Output the [X, Y] coordinate of the center of the cell containing the given text.  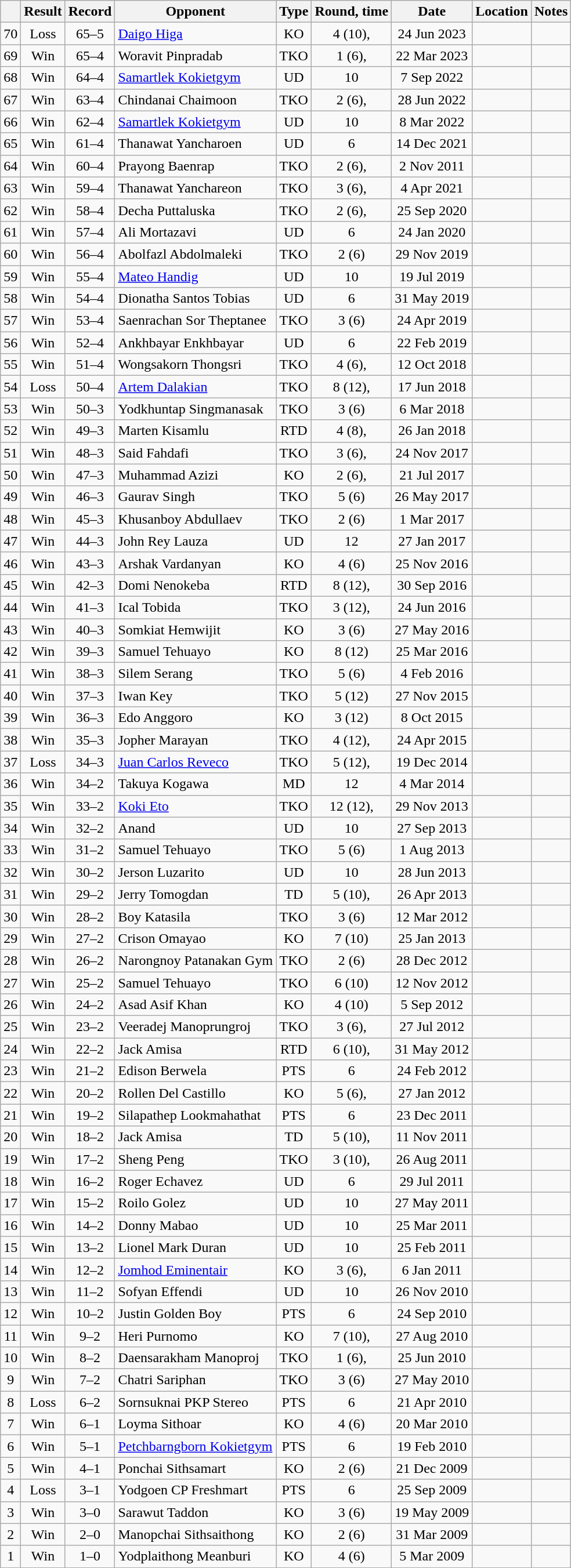
21 Apr 2010 [432, 1402]
27 Jul 2012 [432, 1027]
5 Sep 2012 [432, 1005]
53–4 [90, 321]
65 [10, 144]
2 Nov 2011 [432, 166]
59 [10, 277]
Sheng Peng [196, 1159]
52–4 [90, 343]
46–3 [90, 497]
5–1 [90, 1446]
34–3 [90, 762]
4 (8), [352, 431]
26 Jan 2018 [432, 431]
17–2 [90, 1159]
63 [10, 188]
16–2 [90, 1181]
Loyma Sithoar [196, 1424]
8 Oct 2015 [432, 718]
8 [10, 1402]
Jerson Luzarito [196, 872]
4 (10) [352, 1005]
39 [10, 718]
64–4 [90, 78]
MD [294, 784]
48 [10, 519]
36–3 [90, 718]
Jerry Tomogdan [196, 894]
62 [10, 210]
Jopher Marayan [196, 740]
57 [10, 321]
Juan Carlos Reveco [196, 762]
Lionel Mark Duran [196, 1247]
38 [10, 740]
12 (12), [352, 806]
57–4 [90, 232]
Sofyan Effendi [196, 1291]
68 [10, 78]
38–3 [90, 674]
35 [10, 806]
Chatri Sariphan [196, 1380]
4 Feb 2016 [432, 674]
58–4 [90, 210]
Ali Mortazavi [196, 232]
31 May 2012 [432, 1049]
Iwan Key [196, 696]
14–2 [90, 1225]
24 Feb 2012 [432, 1071]
42 [10, 652]
39–3 [90, 652]
43–3 [90, 563]
Silem Serang [196, 674]
24 Apr 2019 [432, 321]
Decha Puttaluska [196, 210]
8–2 [90, 1358]
Ankhbayar Enkhbayar [196, 343]
17 [10, 1203]
Gaurav Singh [196, 497]
Wongsakorn Thongsri [196, 365]
24 Apr 2015 [432, 740]
29–2 [90, 894]
Notes [551, 12]
34–2 [90, 784]
Abolfazl Abdolmaleki [196, 254]
John Rey Lauza [196, 541]
65–5 [90, 34]
25–2 [90, 983]
24 Jan 2020 [432, 232]
6 (10), [352, 1049]
6 Jan 2011 [432, 1269]
50–3 [90, 409]
67 [10, 100]
44 [10, 607]
28–2 [90, 916]
20–2 [90, 1093]
Arshak Vardanyan [196, 563]
47 [10, 541]
56–4 [90, 254]
51–4 [90, 365]
24 Sep 2010 [432, 1313]
21 [10, 1115]
27 Jan 2012 [432, 1093]
43 [10, 629]
28 Dec 2012 [432, 960]
Location [502, 12]
Koki Eto [196, 806]
5 (12), [352, 762]
41 [10, 674]
53 [10, 409]
Prayong Baenrap [196, 166]
6–1 [90, 1424]
24 Nov 2017 [432, 453]
11 [10, 1335]
30 [10, 916]
60–4 [90, 166]
23 [10, 1071]
4 Apr 2021 [432, 188]
29 [10, 938]
Khusanboy Abdullaev [196, 519]
31–2 [90, 850]
22 Mar 2023 [432, 56]
21–2 [90, 1071]
24 [10, 1049]
Thanawat Yanchareon [196, 188]
22 [10, 1093]
1–0 [90, 1556]
45–3 [90, 519]
3 [10, 1512]
28 Jun 2013 [432, 872]
Said Fahdafi [196, 453]
4 Mar 2014 [432, 784]
27–2 [90, 938]
20 Mar 2010 [432, 1424]
Asad Asif Khan [196, 1005]
28 Jun 2022 [432, 100]
5 [10, 1468]
Yodplaithong Meanburi [196, 1556]
44–3 [90, 541]
19 Jul 2019 [432, 277]
Heri Purnomo [196, 1335]
21 Dec 2009 [432, 1468]
54–4 [90, 299]
33 [10, 850]
9 [10, 1380]
Dionatha Santos Tobias [196, 299]
11 Nov 2011 [432, 1137]
28 [10, 960]
Opponent [196, 12]
Daensarakham Manoproj [196, 1358]
25 Mar 2016 [432, 652]
65–4 [90, 56]
49–3 [90, 431]
37–3 [90, 696]
Type [294, 12]
Boy Katasila [196, 916]
25 [10, 1027]
5 (6), [352, 1093]
14 [10, 1269]
54 [10, 387]
31 Mar 2009 [432, 1534]
Daigo Higa [196, 34]
31 [10, 894]
3–1 [90, 1490]
Roger Echavez [196, 1181]
Ical Tobida [196, 607]
22 Feb 2019 [432, 343]
27 May 2016 [432, 629]
19–2 [90, 1115]
5 (12) [352, 696]
27 Aug 2010 [432, 1335]
Yodkhuntap Singmanasak [196, 409]
2 [10, 1534]
24 Jun 2023 [432, 34]
4 [10, 1490]
17 Jun 2018 [432, 387]
42–3 [90, 585]
32 [10, 872]
25 Mar 2011 [432, 1225]
26 Apr 2013 [432, 894]
4 (10), [352, 34]
19 Dec 2014 [432, 762]
24 Jun 2016 [432, 607]
Mateo Handig [196, 277]
60 [10, 254]
59–4 [90, 188]
Anand [196, 828]
3 (12), [352, 607]
33–2 [90, 806]
29 Jul 2011 [432, 1181]
27 Jan 2017 [432, 541]
21 Jul 2017 [432, 475]
Edison Berwela [196, 1071]
47–3 [90, 475]
26 Nov 2010 [432, 1291]
15 [10, 1247]
11–2 [90, 1291]
Petchbarngborn Kokietgym [196, 1446]
18–2 [90, 1137]
46 [10, 563]
27 May 2011 [432, 1203]
31 May 2019 [432, 299]
22–2 [90, 1049]
6–2 [90, 1402]
Record [90, 12]
Woravit Pinpradab [196, 56]
10–2 [90, 1313]
61 [10, 232]
56 [10, 343]
25 Feb 2011 [432, 1247]
36 [10, 784]
Ponchai Sithsamart [196, 1468]
55–4 [90, 277]
4 (6), [352, 365]
16 [10, 1225]
12 Oct 2018 [432, 365]
4–1 [90, 1468]
Muhammad Azizi [196, 475]
Yodgoen CP Freshmart [196, 1490]
20 [10, 1137]
24–2 [90, 1005]
19 [10, 1159]
45 [10, 585]
35–3 [90, 740]
50 [10, 475]
9–2 [90, 1335]
48–3 [90, 453]
Saenrachan Sor Theptanee [196, 321]
5 Mar 2009 [432, 1556]
26 [10, 1005]
7 (10) [352, 938]
Narongnoy Patanakan Gym [196, 960]
29 Nov 2013 [432, 806]
25 Jan 2013 [432, 938]
70 [10, 34]
41–3 [90, 607]
25 Sep 2009 [432, 1490]
8 (12) [352, 652]
55 [10, 365]
Chindanai Chaimoon [196, 100]
15–2 [90, 1203]
Takuya Kogawa [196, 784]
51 [10, 453]
Jomhod Eminentair [196, 1269]
52 [10, 431]
8 Mar 2022 [432, 122]
2–0 [90, 1534]
27 [10, 983]
Donny Mabao [196, 1225]
7 Sep 2022 [432, 78]
12 Mar 2012 [432, 916]
14 Dec 2021 [432, 144]
23–2 [90, 1027]
Date [432, 12]
29 Nov 2019 [432, 254]
12–2 [90, 1269]
18 [10, 1181]
58 [10, 299]
Justin Golden Boy [196, 1313]
Domi Nenokeba [196, 585]
12 Nov 2012 [432, 983]
23 Dec 2011 [432, 1115]
25 Sep 2020 [432, 210]
34 [10, 828]
Veeradej Manoprungroj [196, 1027]
Result [43, 12]
62–4 [90, 122]
40–3 [90, 629]
Edo Anggoro [196, 718]
6 Mar 2018 [432, 409]
19 Feb 2010 [432, 1446]
50–4 [90, 387]
Round, time [352, 12]
Rollen Del Castillo [196, 1093]
Artem Dalakian [196, 387]
69 [10, 56]
13–2 [90, 1247]
26–2 [90, 960]
1 [10, 1556]
19 May 2009 [432, 1512]
Silapathep Lookmahathat [196, 1115]
25 Jun 2010 [432, 1358]
Crison Omayao [196, 938]
6 (10) [352, 983]
1 Aug 2013 [432, 850]
7 [10, 1424]
4 (12), [352, 740]
61–4 [90, 144]
Manopchai Sithsaithong [196, 1534]
26 May 2017 [432, 497]
Somkiat Hemwijit [196, 629]
63–4 [90, 100]
49 [10, 497]
64 [10, 166]
66 [10, 122]
13 [10, 1291]
Marten Kisamlu [196, 431]
32–2 [90, 828]
Sarawut Taddon [196, 1512]
26 Aug 2011 [432, 1159]
25 Nov 2016 [432, 563]
Sornsuknai PKP Stereo [196, 1402]
27 Sep 2013 [432, 828]
27 May 2010 [432, 1380]
40 [10, 696]
7–2 [90, 1380]
37 [10, 762]
27 Nov 2015 [432, 696]
30–2 [90, 872]
3 (10), [352, 1159]
7 (10), [352, 1335]
Thanawat Yancharoen [196, 144]
1 Mar 2017 [432, 519]
3–0 [90, 1512]
30 Sep 2016 [432, 585]
Roilo Golez [196, 1203]
3 (12) [352, 718]
